Capture the cell that displays the provided text and extract its (x, y) central coordinate. 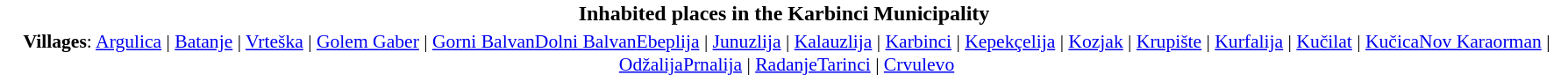
Inhabited places in the Karbinci Municipality (784, 13)
